Locate the cell with the specified text and output its (x, y) center coordinate. 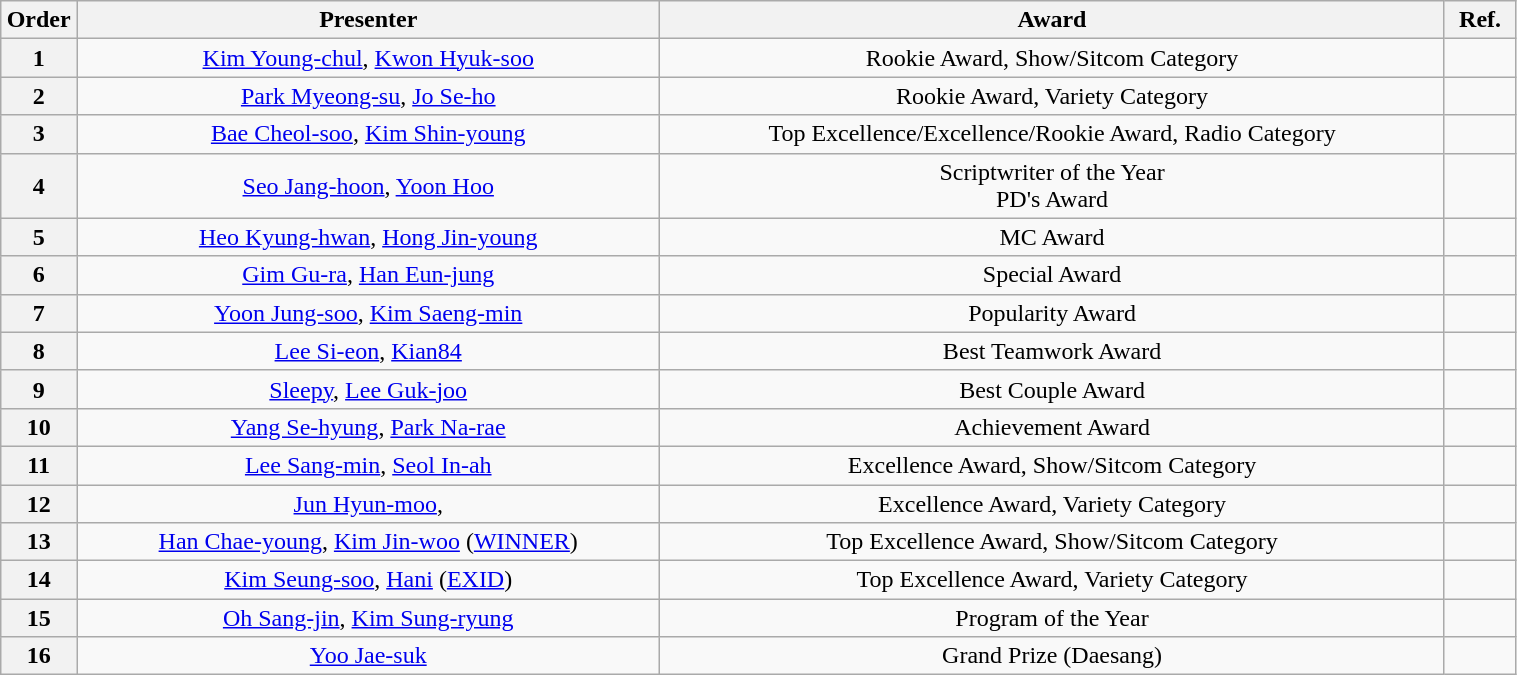
Yang Se-hyung, Park Na-rae (368, 427)
Excellence Award, Show/Sitcom Category (1052, 465)
Heo Kyung-hwan, Hong Jin-young (368, 237)
Top Excellence Award, Show/Sitcom Category (1052, 542)
Presenter (368, 20)
Lee Sang-min, Seol In-ah (368, 465)
Best Teamwork Award (1052, 351)
15 (39, 618)
12 (39, 503)
14 (39, 580)
11 (39, 465)
Order (39, 20)
3 (39, 134)
Sleepy, Lee Guk-joo (368, 389)
5 (39, 237)
Program of the Year (1052, 618)
Achievement Award (1052, 427)
Top Excellence Award, Variety Category (1052, 580)
8 (39, 351)
9 (39, 389)
Best Couple Award (1052, 389)
Oh Sang-jin, Kim Sung-ryung (368, 618)
Grand Prize (Daesang) (1052, 656)
7 (39, 313)
Gim Gu-ra, Han Eun-jung (368, 275)
2 (39, 96)
10 (39, 427)
Park Myeong-su, Jo Se-ho (368, 96)
1 (39, 58)
Han Chae-young, Kim Jin-woo (WINNER) (368, 542)
Lee Si-eon, Kian84 (368, 351)
Rookie Award, Variety Category (1052, 96)
16 (39, 656)
Popularity Award (1052, 313)
Rookie Award, Show/Sitcom Category (1052, 58)
Yoon Jung-soo, Kim Saeng-min (368, 313)
Kim Young-chul, Kwon Hyuk-soo (368, 58)
Excellence Award, Variety Category (1052, 503)
Kim Seung-soo, Hani (EXID) (368, 580)
6 (39, 275)
Bae Cheol-soo, Kim Shin-young (368, 134)
Top Excellence/Excellence/Rookie Award, Radio Category (1052, 134)
Special Award (1052, 275)
Award (1052, 20)
13 (39, 542)
Ref. (1480, 20)
4 (39, 186)
Yoo Jae-suk (368, 656)
Jun Hyun-moo, (368, 503)
Seo Jang-hoon, Yoon Hoo (368, 186)
Scriptwriter of the YearPD's Award (1052, 186)
MC Award (1052, 237)
